Search for the cell housing the specified text and yield its (X, Y) center coordinate. 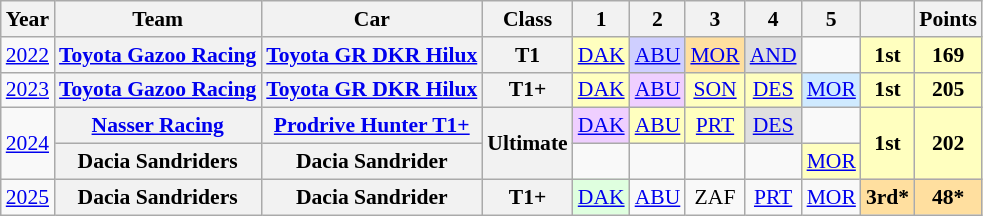
2025 (28, 197)
3 (714, 19)
2 (658, 19)
1 (602, 19)
2022 (28, 55)
202 (948, 144)
4 (774, 19)
Year (28, 19)
T1 (527, 55)
205 (948, 90)
SON (714, 90)
Nasser Racing (158, 126)
169 (948, 55)
Car (372, 19)
Team (158, 19)
AND (774, 55)
Class (527, 19)
5 (832, 19)
Prodrive Hunter T1+ (372, 126)
3rd* (888, 197)
2023 (28, 90)
2024 (28, 144)
ZAF (714, 197)
Points (948, 19)
48* (948, 197)
Ultimate (527, 144)
